Output the [x, y] coordinate of the center of the cell containing the given text.  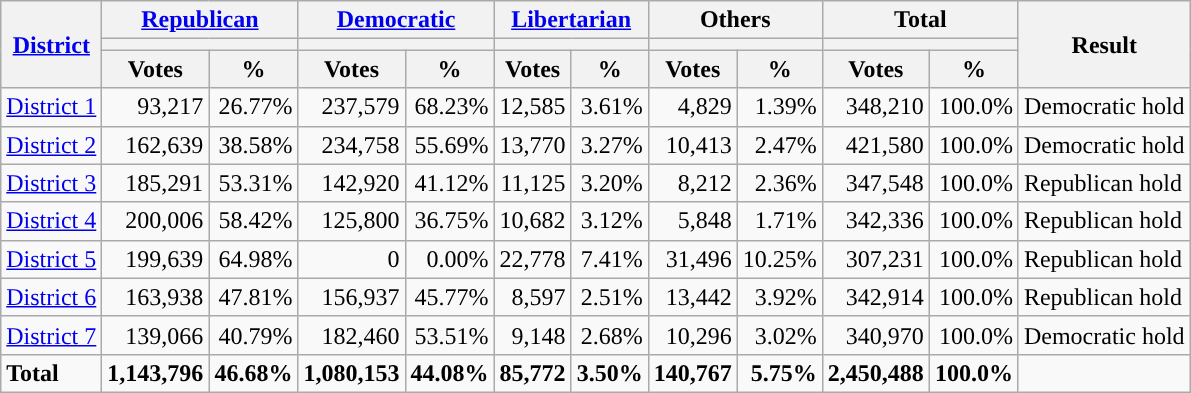
53.31% [254, 183]
Result [1104, 44]
2.47% [780, 145]
3.02% [780, 335]
13,442 [692, 297]
5,848 [692, 221]
3.27% [610, 145]
199,639 [156, 259]
9,148 [532, 335]
3.50% [610, 373]
185,291 [156, 183]
13,770 [532, 145]
26.77% [254, 107]
31,496 [692, 259]
182,460 [352, 335]
342,336 [876, 221]
340,970 [876, 335]
8,597 [532, 297]
234,758 [352, 145]
7.41% [610, 259]
5.75% [780, 373]
3.92% [780, 297]
Libertarian [571, 20]
36.75% [450, 221]
10,682 [532, 221]
68.23% [450, 107]
11,125 [532, 183]
22,778 [532, 259]
38.58% [254, 145]
District 3 [52, 183]
125,800 [352, 221]
46.68% [254, 373]
8,212 [692, 183]
40.79% [254, 335]
1,080,153 [352, 373]
45.77% [450, 297]
12,585 [532, 107]
3.61% [610, 107]
10,413 [692, 145]
200,006 [156, 221]
2.51% [610, 297]
4,829 [692, 107]
3.12% [610, 221]
421,580 [876, 145]
162,639 [156, 145]
District 1 [52, 107]
10.25% [780, 259]
2.36% [780, 183]
342,914 [876, 297]
0 [352, 259]
44.08% [450, 373]
District 7 [52, 335]
64.98% [254, 259]
140,767 [692, 373]
55.69% [450, 145]
53.51% [450, 335]
Democratic [396, 20]
41.12% [450, 183]
2,450,488 [876, 373]
163,938 [156, 297]
District 5 [52, 259]
2.68% [610, 335]
3.20% [610, 183]
Others [735, 20]
47.81% [254, 297]
District 4 [52, 221]
58.42% [254, 221]
93,217 [156, 107]
District 2 [52, 145]
1.71% [780, 221]
District 6 [52, 297]
142,920 [352, 183]
156,937 [352, 297]
85,772 [532, 373]
District [52, 44]
348,210 [876, 107]
139,066 [156, 335]
347,548 [876, 183]
237,579 [352, 107]
307,231 [876, 259]
Republican [200, 20]
1.39% [780, 107]
0.00% [450, 259]
1,143,796 [156, 373]
10,296 [692, 335]
